Pinpoint the cell where the given text exists, returning its [X, Y] midpoint coordinate. 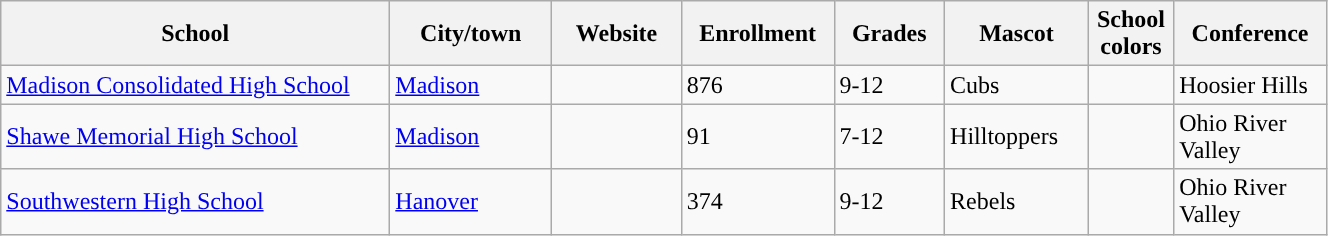
Mascot [1017, 34]
374 [758, 202]
Rebels [1017, 202]
School colors [1130, 34]
Hilltoppers [1017, 136]
School [196, 34]
Madison Consolidated High School [196, 85]
Cubs [1017, 85]
91 [758, 136]
City/town [471, 34]
Grades [890, 34]
Shawe Memorial High School [196, 136]
Enrollment [758, 34]
Hoosier Hills [1250, 85]
Website [617, 34]
Conference [1250, 34]
876 [758, 85]
Hanover [471, 202]
Southwestern High School [196, 202]
7-12 [890, 136]
